Capture the cell that displays the provided text and extract its [x, y] central coordinate. 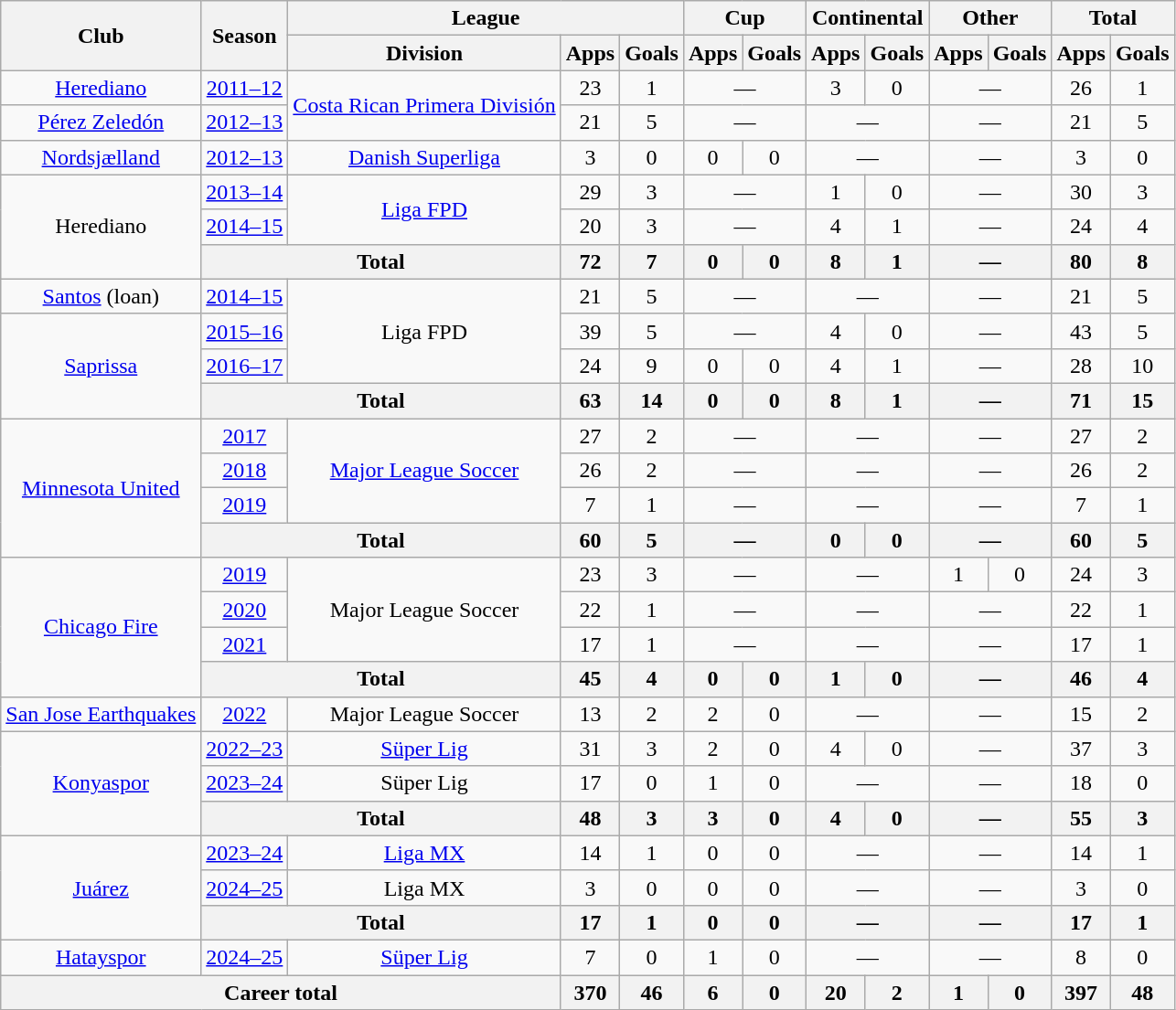
30 [1081, 192]
Club [101, 36]
28 [1081, 366]
80 [1081, 261]
2022 [245, 714]
2011–12 [245, 88]
2021 [245, 644]
45 [590, 679]
31 [590, 749]
2013–14 [245, 192]
Santos (loan) [101, 296]
397 [1081, 992]
Juárez [101, 888]
9 [652, 366]
Division [424, 53]
Nordsjælland [101, 157]
37 [1081, 749]
55 [1081, 818]
Saprissa [101, 366]
Season [245, 36]
Other [990, 18]
13 [590, 714]
Costa Rican Primera División [424, 105]
71 [1081, 400]
2018 [245, 471]
Konyaspor [101, 783]
29 [590, 192]
63 [590, 400]
6 [712, 992]
72 [590, 261]
2020 [245, 610]
Career total [281, 992]
2017 [245, 436]
370 [590, 992]
Pérez Zeledón [101, 122]
League [486, 18]
2015–16 [245, 331]
2016–17 [245, 366]
2022–23 [245, 749]
Continental [868, 18]
Cup [744, 18]
Danish Superliga [424, 157]
Minnesota United [101, 488]
18 [1081, 783]
Hatayspor [101, 957]
43 [1081, 331]
San Jose Earthquakes [101, 714]
Chicago Fire [101, 627]
39 [590, 331]
10 [1142, 366]
